Pinpoint the cell where the given text exists, returning its (x, y) midpoint coordinate. 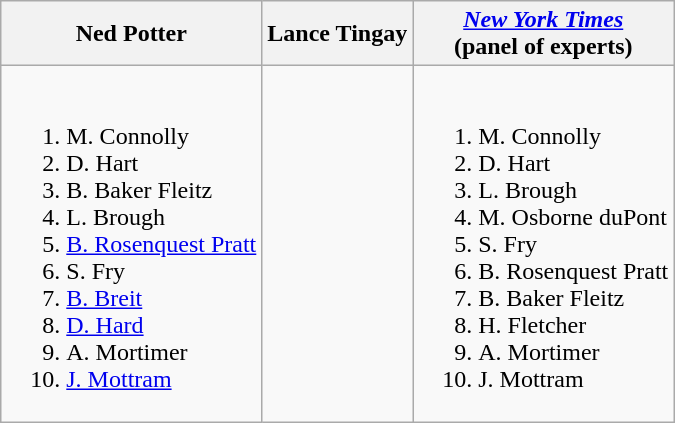
Ned Potter (132, 34)
Lance Tingay (338, 34)
M. Connolly D. Hart B. Baker Fleitz L. Brough B. Rosenquest Pratt S. Fry B. Breit D. Hard A. Mortimer J. Mottram (132, 244)
M. Connolly D. Hart L. Brough M. Osborne duPont S. Fry B. Rosenquest Pratt B. Baker Fleitz H. Fletcher A. Mortimer J. Mottram (544, 244)
New York Times(panel of experts) (544, 34)
